Extract the (X, Y) coordinate from the center of the cell holding the provided text.  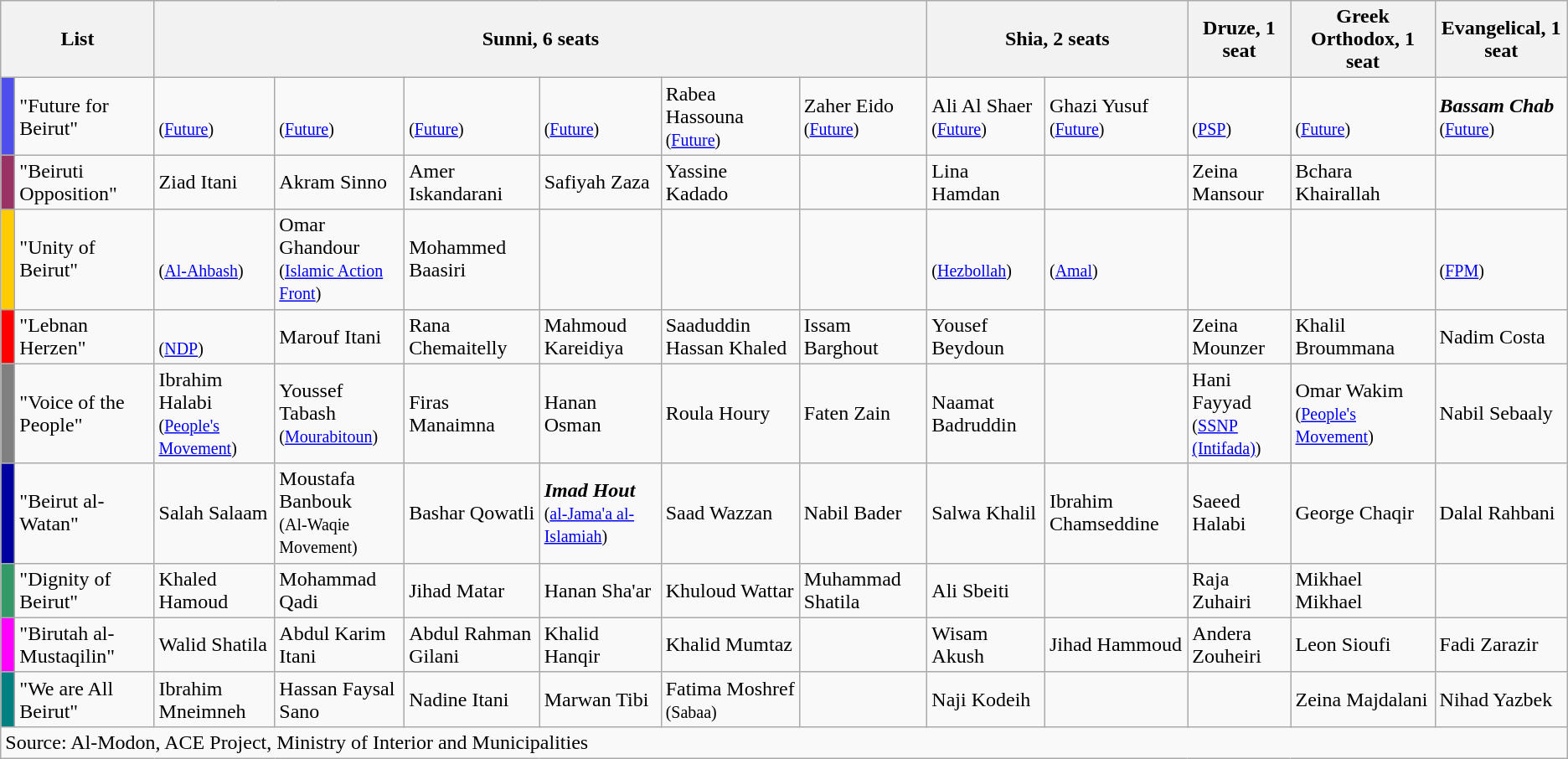
Leon Sioufi (1363, 645)
Mahmoud Kareidiya (600, 337)
"Dignity of Beirut" (85, 590)
(NDP) (214, 337)
Ibrahim Chamseddine (1116, 513)
(PSP) (1240, 116)
Rana Chemaitelly (472, 337)
Omar Ghandour(Islamic Action Front) (340, 260)
Muhammad Shatila (863, 590)
Greek Orthodox, 1 seat (1363, 39)
Roula Houry (730, 414)
Druze, 1 seat (1240, 39)
Mikhael Mikhael (1363, 590)
Hani Fayyad(SSNP (Intifada)) (1240, 414)
Walid Shatila (214, 645)
Mohammed Baasiri (472, 260)
Amer Iskandarani (472, 183)
(FPM) (1501, 260)
Omar Wakim(People's Movement) (1363, 414)
Khuloud Wattar (730, 590)
Faten Zain (863, 414)
Zeina Mansour (1240, 183)
"Beirut al-Watan" (85, 513)
"Future for Beirut" (85, 116)
List (77, 39)
Khalil Broummana (1363, 337)
Hassan Faysal Sano (340, 699)
Saeed Halabi (1240, 513)
Naji Kodeih (987, 699)
Evangelical, 1 seat (1501, 39)
"Birutah al-Mustaqilin" (85, 645)
Ibrahim Halabi(People's Movement) (214, 414)
Hanan Sha'ar (600, 590)
Marouf Itani (340, 337)
Youssef Tabash(Mourabitoun) (340, 414)
Fadi Zarazir (1501, 645)
Lina Hamdan (987, 183)
(Hezbollah) (987, 260)
Khalid Mumtaz (730, 645)
Saad Wazzan (730, 513)
Mohammad Qadi (340, 590)
Ibrahim Mneimneh (214, 699)
Source: Al-Modon, ACE Project, Ministry of Interior and Municipalities (784, 742)
Wisam Akush (987, 645)
"Beiruti Opposition" (85, 183)
Raja Zuhairi (1240, 590)
Ali Al Shaer(Future) (987, 116)
Andera Zouheiri (1240, 645)
Nadine Itani (472, 699)
Khaled Hamoud (214, 590)
Imad Hout(al-Jama'a al-Islamiah) (600, 513)
Nabil Sebaaly (1501, 414)
Yassine Kadado (730, 183)
Rabea Hassouna(Future) (730, 116)
Yousef Beydoun (987, 337)
Hanan Osman (600, 414)
Nadim Costa (1501, 337)
"Unity of Beirut" (85, 260)
Jihad Matar (472, 590)
Akram Sinno (340, 183)
(Amal) (1116, 260)
(Al-Ahbash) (214, 260)
Bassam Chab(Future) (1501, 116)
Abdul Rahman Gilani (472, 645)
"Voice of the People" (85, 414)
Ghazi Yusuf(Future) (1116, 116)
Salwa Khalil (987, 513)
Bashar Qowatli (472, 513)
Fatima Moshref(Sabaa) (730, 699)
Saaduddin Hassan Khaled (730, 337)
Sunni, 6 seats (541, 39)
Zeina Majdalani (1363, 699)
Dalal Rahbani (1501, 513)
"We are All Beirut" (85, 699)
Zeina Mounzer (1240, 337)
Zaher Eido(Future) (863, 116)
Nihad Yazbek (1501, 699)
Jihad Hammoud (1116, 645)
Bchara Khairallah (1363, 183)
"Lebnan Herzen" (85, 337)
Khalid Hanqir (600, 645)
Abdul Karim Itani (340, 645)
Ali Sbeiti (987, 590)
Safiyah Zaza (600, 183)
Salah Salaam (214, 513)
Moustafa Banbouk(Al-Waqie Movement) (340, 513)
Shia, 2 seats (1057, 39)
George Chaqir (1363, 513)
Naamat Badruddin (987, 414)
Marwan Tibi (600, 699)
Nabil Bader (863, 513)
Firas Manaimna (472, 414)
Ziad Itani (214, 183)
Issam Barghout (863, 337)
